From the cell containing the given text, extract its center point as (X, Y) coordinate. 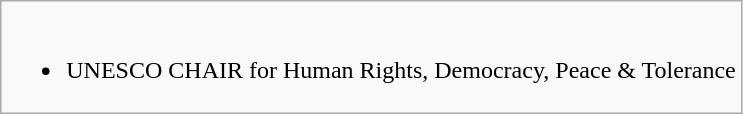
UNESCO CHAIR for Human Rights, Democracy, Peace & Tolerance (372, 58)
